Locate the cell with the specified text and output its (x, y) center coordinate. 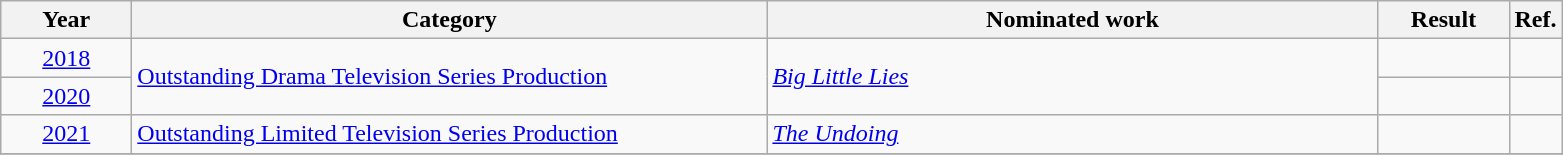
Ref. (1536, 20)
Big Little Lies (1072, 77)
Result (1444, 20)
2018 (66, 58)
Outstanding Drama Television Series Production (450, 77)
Category (450, 20)
Outstanding Limited Television Series Production (450, 134)
2021 (66, 134)
Nominated work (1072, 20)
Year (66, 20)
The Undoing (1072, 134)
2020 (66, 96)
